Provide the [x, y] coordinate of the cell's center where the given text is located.  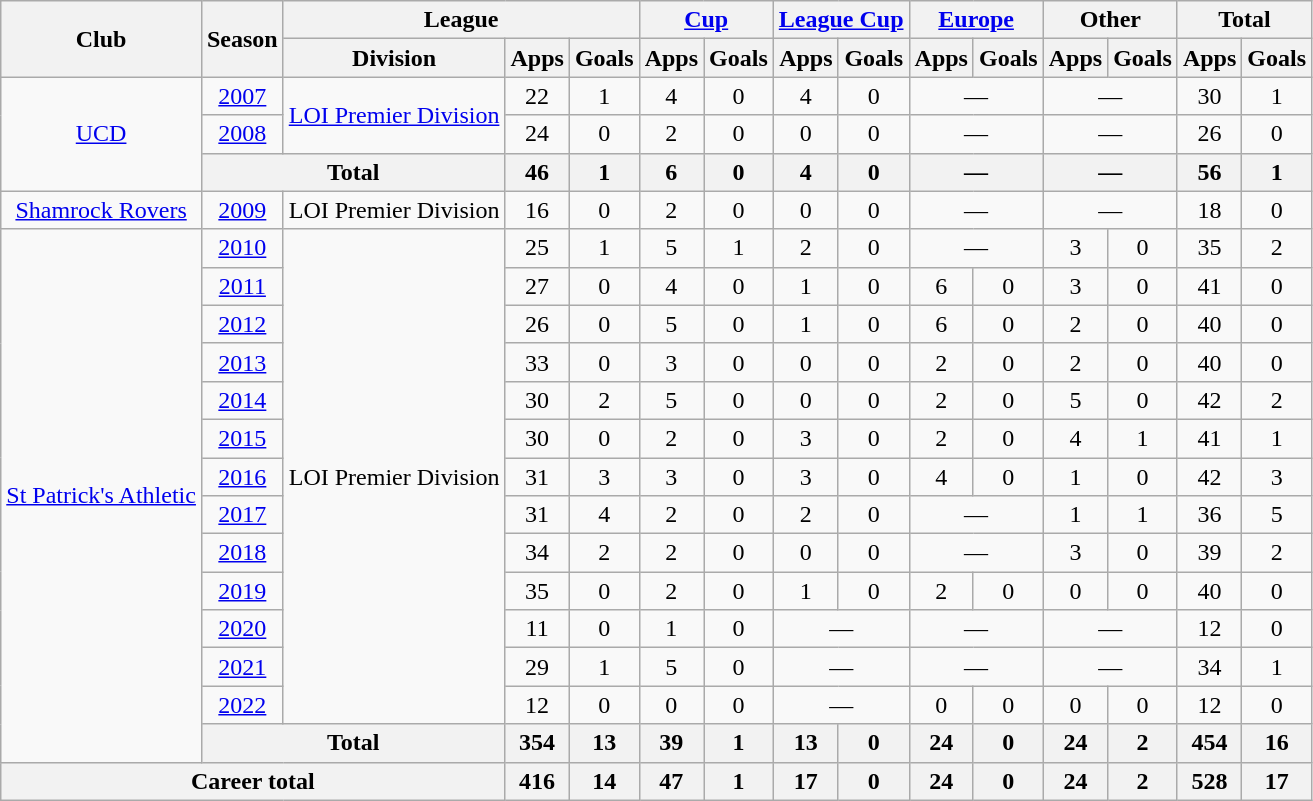
416 [537, 781]
Europe [976, 20]
33 [537, 362]
Career total [253, 781]
Shamrock Rovers [102, 210]
2010 [242, 248]
2013 [242, 362]
18 [1209, 210]
Club [102, 39]
27 [537, 286]
2008 [242, 134]
454 [1209, 743]
46 [537, 172]
528 [1209, 781]
2022 [242, 705]
354 [537, 743]
2011 [242, 286]
22 [537, 96]
25 [537, 248]
2016 [242, 477]
2009 [242, 210]
2015 [242, 438]
2020 [242, 629]
47 [671, 781]
League [461, 20]
2019 [242, 591]
14 [604, 781]
56 [1209, 172]
2017 [242, 515]
Division [394, 58]
Other [1110, 20]
Season [242, 39]
2014 [242, 400]
2012 [242, 324]
Cup [706, 20]
St Patrick's Athletic [102, 496]
UCD [102, 134]
2018 [242, 553]
36 [1209, 515]
2007 [242, 96]
11 [537, 629]
League Cup [841, 20]
2021 [242, 667]
29 [537, 667]
